Search for the cell housing the specified text and yield its (x, y) center coordinate. 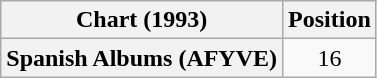
Chart (1993) (142, 20)
16 (330, 58)
Position (330, 20)
Spanish Albums (AFYVE) (142, 58)
